Provide the [x, y] coordinate of the cell's center where the given text is located.  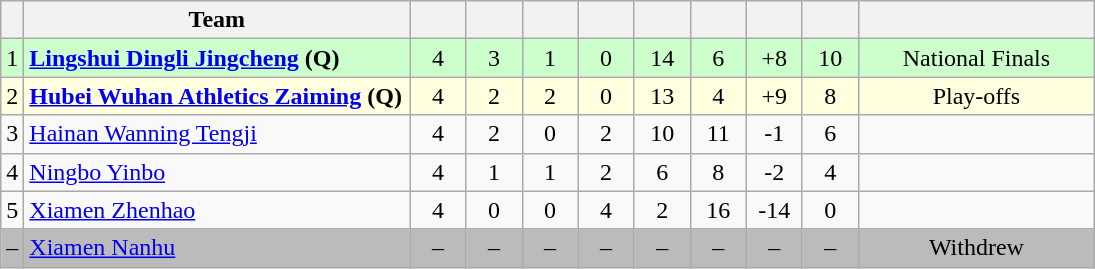
+9 [774, 96]
5 [12, 210]
Withdrew [976, 248]
16 [718, 210]
13 [662, 96]
14 [662, 58]
11 [718, 134]
Team [217, 20]
-1 [774, 134]
Xiamen Zhenhao [217, 210]
Hubei Wuhan Athletics Zaiming (Q) [217, 96]
-14 [774, 210]
Ningbo Yinbo [217, 172]
Hainan Wanning Tengji [217, 134]
National Finals [976, 58]
-2 [774, 172]
Xiamen Nanhu [217, 248]
Play-offs [976, 96]
+8 [774, 58]
Lingshui Dingli Jingcheng (Q) [217, 58]
